Locate the cell with the specified text and output its [X, Y] center coordinate. 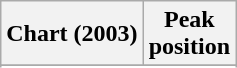
Chart (2003) [72, 34]
Peakposition [189, 34]
